Pinpoint the cell where the given text exists, returning its (X, Y) midpoint coordinate. 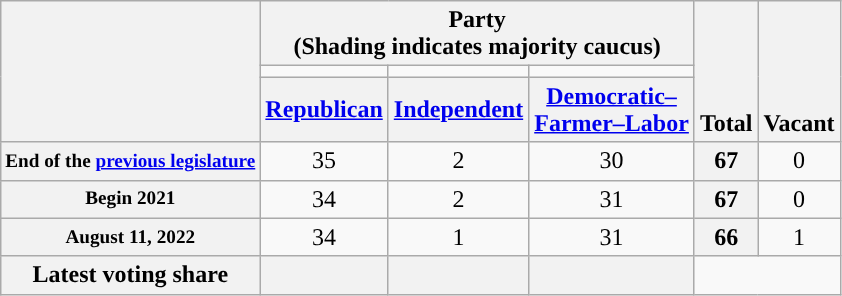
35 (324, 161)
Independent (458, 110)
Total (726, 72)
Vacant (799, 72)
30 (612, 161)
Latest voting share (130, 275)
Party (Shading indicates majority caucus) (478, 34)
August 11, 2022 (130, 237)
Republican (324, 110)
66 (726, 237)
End of the previous legislature (130, 161)
Begin 2021 (130, 199)
Democratic–Farmer–Labor (612, 110)
